Pinpoint the cell where the given text exists, returning its (X, Y) midpoint coordinate. 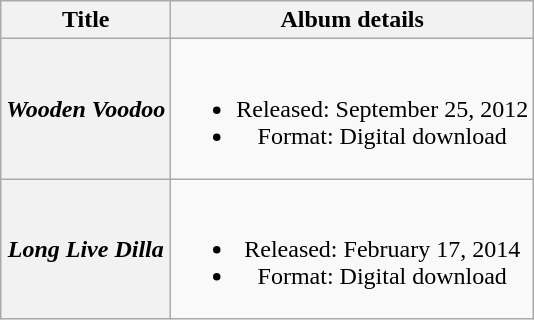
Long Live Dilla (86, 249)
Wooden Voodoo (86, 109)
Album details (352, 20)
Released: September 25, 2012Format: Digital download (352, 109)
Title (86, 20)
Released: February 17, 2014Format: Digital download (352, 249)
